Return (X, Y) of the center of cell containing provided text 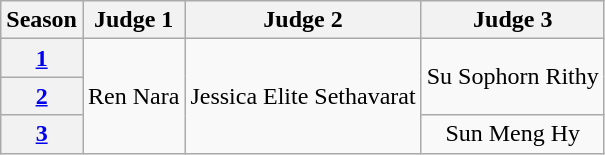
Season (42, 20)
Jessica Elite Sethavarat (303, 96)
3 (42, 134)
Judge 1 (133, 20)
2 (42, 96)
Sun Meng Hy (512, 134)
1 (42, 58)
Su Sophorn Rithy (512, 77)
Judge 2 (303, 20)
Ren Nara (133, 96)
Judge 3 (512, 20)
